Provide the [x, y] coordinate of the cell's center where the given text is located.  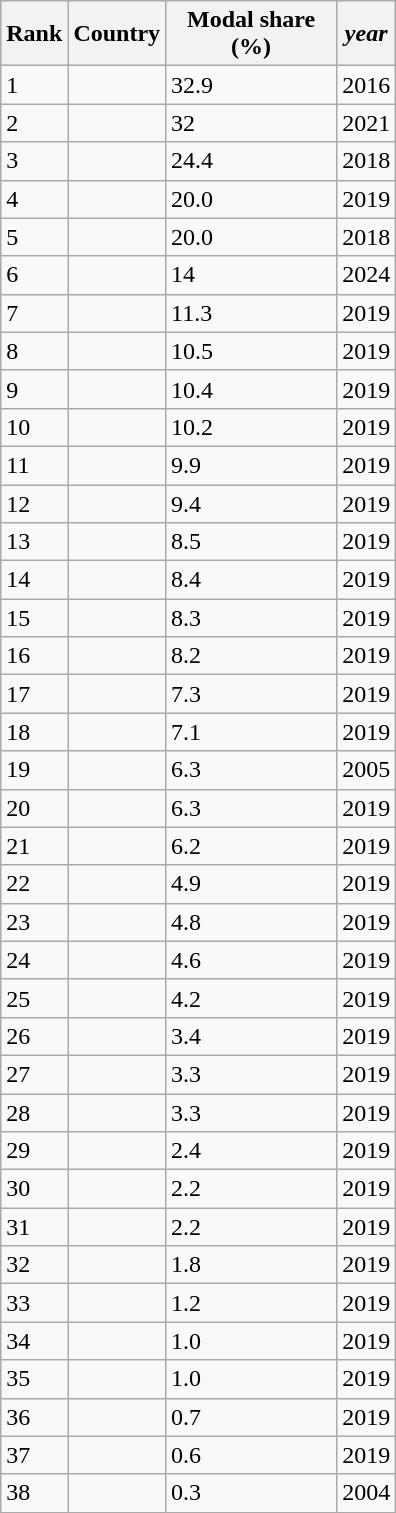
5 [34, 237]
32.9 [252, 85]
2004 [366, 1493]
13 [34, 542]
27 [34, 1074]
24 [34, 960]
22 [34, 884]
8.3 [252, 618]
Rank [34, 34]
2 [34, 123]
9.9 [252, 465]
6 [34, 275]
10.2 [252, 427]
24.4 [252, 161]
8.2 [252, 656]
21 [34, 846]
11 [34, 465]
9 [34, 389]
year [366, 34]
3 [34, 161]
1.2 [252, 1303]
0.7 [252, 1417]
2024 [366, 275]
31 [34, 1227]
2005 [366, 770]
3.4 [252, 1036]
7 [34, 313]
6.2 [252, 846]
2016 [366, 85]
19 [34, 770]
20 [34, 808]
2.4 [252, 1151]
8.5 [252, 542]
4 [34, 199]
28 [34, 1113]
8.4 [252, 580]
8 [34, 351]
0.3 [252, 1493]
30 [34, 1189]
11.3 [252, 313]
38 [34, 1493]
37 [34, 1455]
Country [117, 34]
35 [34, 1379]
18 [34, 732]
10.5 [252, 351]
33 [34, 1303]
34 [34, 1341]
4.2 [252, 998]
9.4 [252, 503]
4.6 [252, 960]
26 [34, 1036]
4.8 [252, 922]
1.8 [252, 1265]
10.4 [252, 389]
25 [34, 998]
4.9 [252, 884]
Modal share (%) [252, 34]
23 [34, 922]
7.3 [252, 694]
17 [34, 694]
29 [34, 1151]
12 [34, 503]
7.1 [252, 732]
36 [34, 1417]
16 [34, 656]
0.6 [252, 1455]
2021 [366, 123]
1 [34, 85]
10 [34, 427]
15 [34, 618]
